Search for the cell housing the specified text and yield its (X, Y) center coordinate. 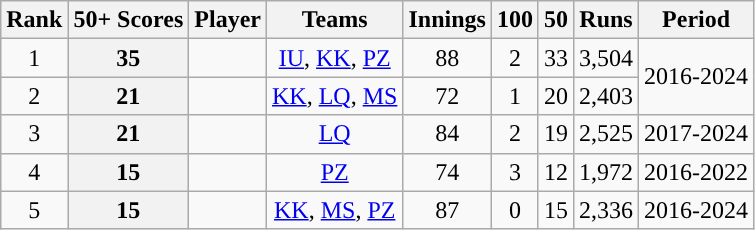
Period (696, 20)
0 (514, 210)
Teams (335, 20)
Runs (606, 20)
KK, LQ, MS (335, 96)
33 (556, 58)
84 (447, 134)
2017-2024 (696, 134)
PZ (335, 172)
20 (556, 96)
74 (447, 172)
Player (228, 20)
KK, MS, PZ (335, 210)
IU, KK, PZ (335, 58)
88 (447, 58)
Rank (34, 20)
2016-2022 (696, 172)
LQ (335, 134)
50+ Scores (128, 20)
35 (128, 58)
100 (514, 20)
3,504 (606, 58)
2,525 (606, 134)
2,403 (606, 96)
19 (556, 134)
4 (34, 172)
Innings (447, 20)
72 (447, 96)
87 (447, 210)
50 (556, 20)
5 (34, 210)
12 (556, 172)
1,972 (606, 172)
2,336 (606, 210)
